Capture the cell that displays the provided text and extract its [X, Y] central coordinate. 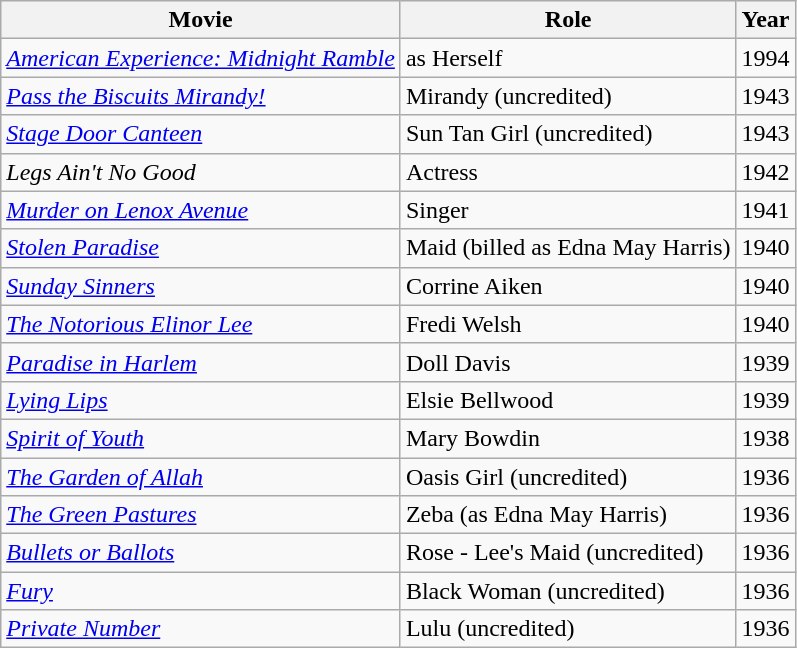
The Green Pastures [201, 515]
Black Woman (uncredited) [568, 591]
Private Number [201, 629]
Elsie Bellwood [568, 400]
Legs Ain't No Good [201, 172]
Oasis Girl (uncredited) [568, 477]
Fury [201, 591]
Fredi Welsh [568, 324]
Singer [568, 210]
Stolen Paradise [201, 248]
Lulu (uncredited) [568, 629]
Stage Door Canteen [201, 134]
Actress [568, 172]
1942 [766, 172]
Bullets or Ballots [201, 553]
Rose - Lee's Maid (uncredited) [568, 553]
Maid (billed as Edna May Harris) [568, 248]
Sun Tan Girl (uncredited) [568, 134]
The Garden of Allah [201, 477]
Doll Davis [568, 362]
1994 [766, 58]
Year [766, 20]
The Notorious Elinor Lee [201, 324]
Paradise in Harlem [201, 362]
American Experience: Midnight Ramble [201, 58]
Movie [201, 20]
1938 [766, 438]
Mirandy (uncredited) [568, 96]
Corrine Aiken [568, 286]
Murder on Lenox Avenue [201, 210]
1941 [766, 210]
as Herself [568, 58]
Lying Lips [201, 400]
Role [568, 20]
Zeba (as Edna May Harris) [568, 515]
Sunday Sinners [201, 286]
Mary Bowdin [568, 438]
Pass the Biscuits Mirandy! [201, 96]
Spirit of Youth [201, 438]
